Detect which cell encompasses the target text, then output its (x, y) center coordinate. 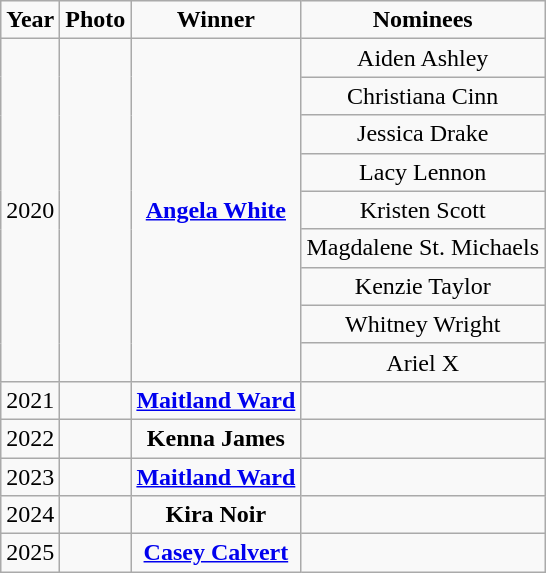
Jessica Drake (423, 134)
2021 (30, 400)
Christiana Cinn (423, 96)
Kenna James (216, 438)
Lacy Lennon (423, 172)
2024 (30, 515)
Angela White (216, 210)
2020 (30, 210)
2023 (30, 477)
Whitney Wright (423, 324)
Casey Calvert (216, 553)
Winner (216, 20)
2025 (30, 553)
Nominees (423, 20)
Kira Noir (216, 515)
Magdalene St. Michaels (423, 248)
Year (30, 20)
Aiden Ashley (423, 58)
Photo (96, 20)
Kenzie Taylor (423, 286)
2022 (30, 438)
Ariel X (423, 362)
Kristen Scott (423, 210)
